Search for the cell housing the specified text and yield its (x, y) center coordinate. 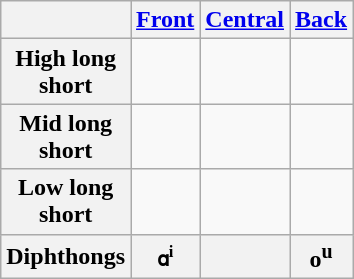
Back (322, 20)
Central (245, 20)
ou (322, 256)
Low longshort (66, 202)
Front (166, 20)
Mid longshort (66, 136)
High longshort (66, 72)
ɑi (166, 256)
Diphthongs (66, 256)
